Determine the (X, Y) coordinate at the center of the cell enclosing the given text.  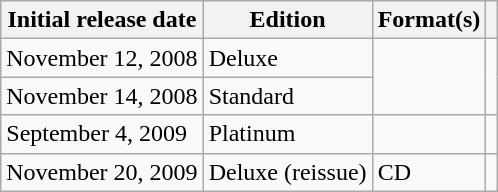
November 12, 2008 (102, 58)
Initial release date (102, 20)
Platinum (288, 134)
Deluxe (288, 58)
Deluxe (reissue) (288, 172)
November 20, 2009 (102, 172)
September 4, 2009 (102, 134)
November 14, 2008 (102, 96)
Edition (288, 20)
Format(s) (429, 20)
Standard (288, 96)
CD (429, 172)
